Detect which cell encompasses the target text, then output its (x, y) center coordinate. 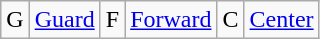
C (230, 20)
F (112, 20)
Center (282, 20)
Forward (171, 20)
Guard (64, 20)
G (15, 20)
